Provide the [X, Y] coordinate of the cell's center where the given text is located.  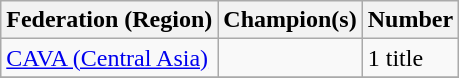
Federation (Region) [110, 20]
Number [410, 20]
Champion(s) [290, 20]
1 title [410, 58]
CAVA (Central Asia) [110, 58]
